Pinpoint the cell where the given text exists, returning its [x, y] midpoint coordinate. 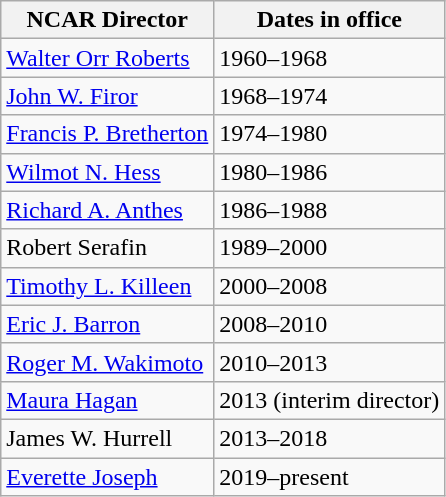
Robert Serafin [108, 248]
1989–2000 [330, 248]
1974–1980 [330, 134]
1968–1974 [330, 96]
Francis P. Bretherton [108, 134]
2013–2018 [330, 438]
Eric J. Barron [108, 324]
Roger M. Wakimoto [108, 362]
Timothy L. Killeen [108, 286]
Walter Orr Roberts [108, 58]
James W. Hurrell [108, 438]
1986–1988 [330, 210]
John W. Firor [108, 96]
2000–2008 [330, 286]
2008–2010 [330, 324]
1960–1968 [330, 58]
Richard A. Anthes [108, 210]
NCAR Director [108, 20]
2019–present [330, 477]
Wilmot N. Hess [108, 172]
Everette Joseph [108, 477]
Maura Hagan [108, 400]
2010–2013 [330, 362]
Dates in office [330, 20]
2013 (interim director) [330, 400]
1980–1986 [330, 172]
